From the cell containing the given text, extract its center point as (x, y) coordinate. 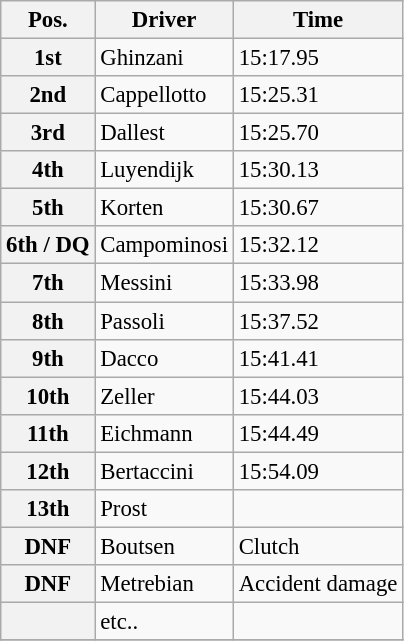
Dacco (164, 358)
Luyendijk (164, 170)
15:30.67 (318, 208)
Campominosi (164, 245)
Eichmann (164, 433)
5th (48, 208)
Messini (164, 283)
Pos. (48, 20)
15:30.13 (318, 170)
15:25.70 (318, 133)
15:44.03 (318, 396)
Accident damage (318, 584)
Time (318, 20)
Clutch (318, 546)
9th (48, 358)
15:41.41 (318, 358)
1st (48, 58)
15:25.31 (318, 95)
15:17.95 (318, 58)
Bertaccini (164, 471)
Zeller (164, 396)
Korten (164, 208)
Dallest (164, 133)
4th (48, 170)
8th (48, 321)
3rd (48, 133)
7th (48, 283)
Cappellotto (164, 95)
11th (48, 433)
12th (48, 471)
Passoli (164, 321)
15:37.52 (318, 321)
15:33.98 (318, 283)
etc.. (164, 621)
10th (48, 396)
Boutsen (164, 546)
Metrebian (164, 584)
13th (48, 509)
6th / DQ (48, 245)
15:32.12 (318, 245)
2nd (48, 95)
15:44.49 (318, 433)
Ghinzani (164, 58)
Driver (164, 20)
Prost (164, 509)
15:54.09 (318, 471)
